Output the (x, y) coordinate of the center of the cell containing the given text.  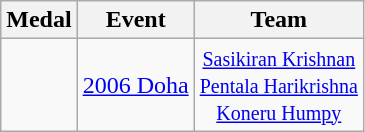
Event (136, 20)
Team (278, 20)
2006 Doha (136, 85)
Sasikiran KrishnanPentala HarikrishnaKoneru Humpy (278, 85)
Medal (39, 20)
